For the text-containing cell, return its midpoint in [X, Y] coordinate format. 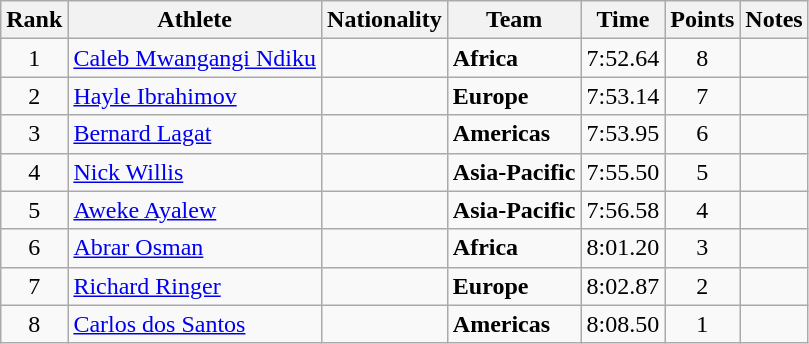
8:08.50 [623, 324]
Aweke Ayalew [195, 210]
Rank [34, 20]
Hayle Ibrahimov [195, 96]
7:53.95 [623, 134]
Athlete [195, 20]
Notes [774, 20]
Time [623, 20]
Nationality [385, 20]
7:55.50 [623, 172]
8:02.87 [623, 286]
Richard Ringer [195, 286]
7:52.64 [623, 58]
7:53.14 [623, 96]
Abrar Osman [195, 248]
Team [514, 20]
7:56.58 [623, 210]
8:01.20 [623, 248]
Points [702, 20]
Caleb Mwangangi Ndiku [195, 58]
Bernard Lagat [195, 134]
Carlos dos Santos [195, 324]
Nick Willis [195, 172]
